Determine the [x, y] coordinate at the center of the cell enclosing the given text.  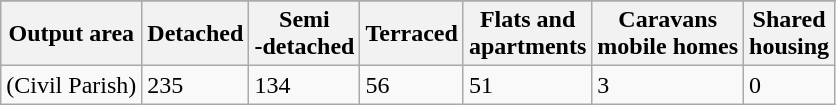
3 [668, 85]
Sharedhousing [790, 34]
Flats andapartments [527, 34]
Terraced [412, 34]
51 [527, 85]
(Civil Parish) [72, 85]
Detached [196, 34]
Caravansmobile homes [668, 34]
56 [412, 85]
0 [790, 85]
Semi-detached [304, 34]
235 [196, 85]
134 [304, 85]
Output area [72, 34]
